Return the [X, Y] coordinate for the center point of the cell that contains the specified text.  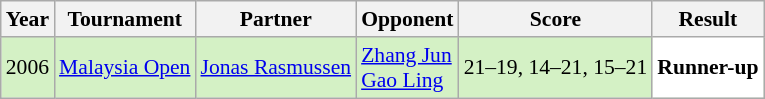
Jonas Rasmussen [276, 68]
Malaysia Open [124, 68]
2006 [28, 68]
Partner [276, 19]
Tournament [124, 19]
Score [556, 19]
Year [28, 19]
21–19, 14–21, 15–21 [556, 68]
Result [708, 19]
Opponent [408, 19]
Zhang Jun Gao Ling [408, 68]
Runner-up [708, 68]
